Return [X, Y] of the center of cell containing provided text 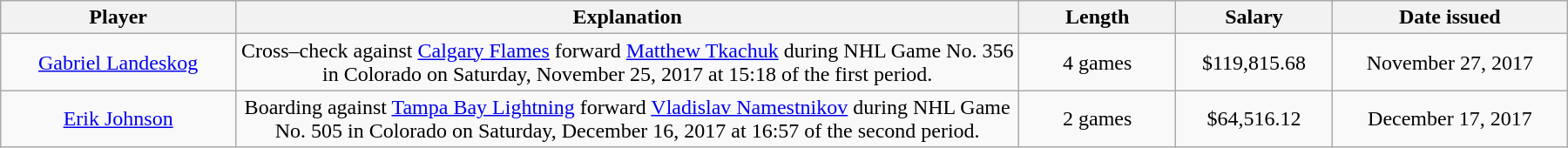
2 games [1098, 118]
November 27, 2017 [1450, 63]
Erik Johnson [118, 118]
December 17, 2017 [1450, 118]
$119,815.68 [1254, 63]
Salary [1254, 17]
4 games [1098, 63]
$64,516.12 [1254, 118]
Player [118, 17]
Explanation [627, 17]
Gabriel Landeskog [118, 63]
Length [1098, 17]
Date issued [1450, 17]
